Find where the given text appears and provide that cell's center as [x, y] coordinate. 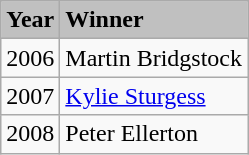
2007 [30, 96]
Martin Bridgstock [154, 58]
2008 [30, 134]
Winner [154, 20]
2006 [30, 58]
Kylie Sturgess [154, 96]
Year [30, 20]
Peter Ellerton [154, 134]
